Detect which cell encompasses the target text, then output its (X, Y) center coordinate. 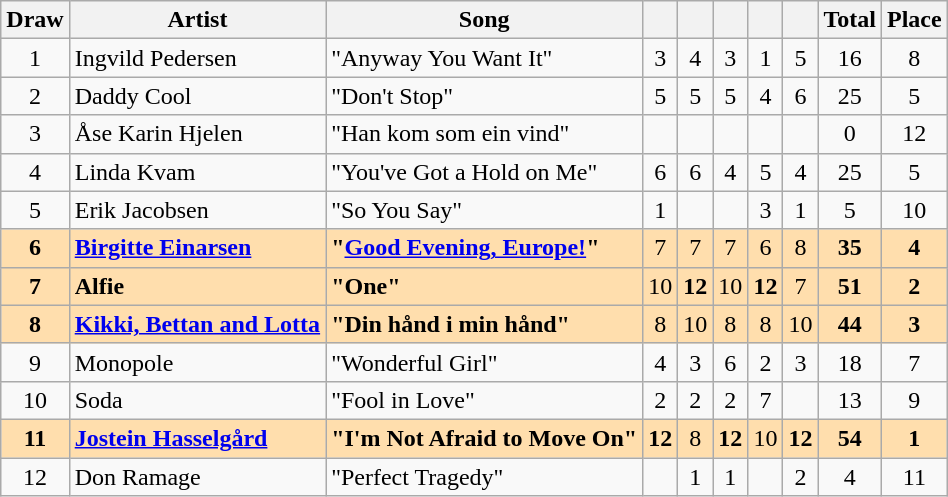
"Don't Stop" (484, 96)
Erik Jacobsen (197, 210)
"One" (484, 286)
Monopole (197, 362)
Linda Kvam (197, 172)
35 (850, 248)
18 (850, 362)
Birgitte Einarsen (197, 248)
Artist (197, 20)
Soda (197, 400)
Draw (35, 20)
Ingvild Pedersen (197, 58)
"Wonderful Girl" (484, 362)
"Anyway You Want It" (484, 58)
44 (850, 324)
Alfie (197, 286)
"Fool in Love" (484, 400)
54 (850, 438)
Song (484, 20)
"Perfect Tragedy" (484, 477)
Place (915, 20)
"I'm Not Afraid to Move On" (484, 438)
Kikki, Bettan and Lotta (197, 324)
Don Ramage (197, 477)
16 (850, 58)
0 (850, 134)
"Good Evening, Europe!" (484, 248)
13 (850, 400)
"You've Got a Hold on Me" (484, 172)
"Din hånd i min hånd" (484, 324)
"Han kom som ein vind" (484, 134)
Daddy Cool (197, 96)
"So You Say" (484, 210)
Åse Karin Hjelen (197, 134)
Total (850, 20)
Jostein Hasselgård (197, 438)
51 (850, 286)
